Output the [x, y] coordinate of the center of the cell containing the given text.  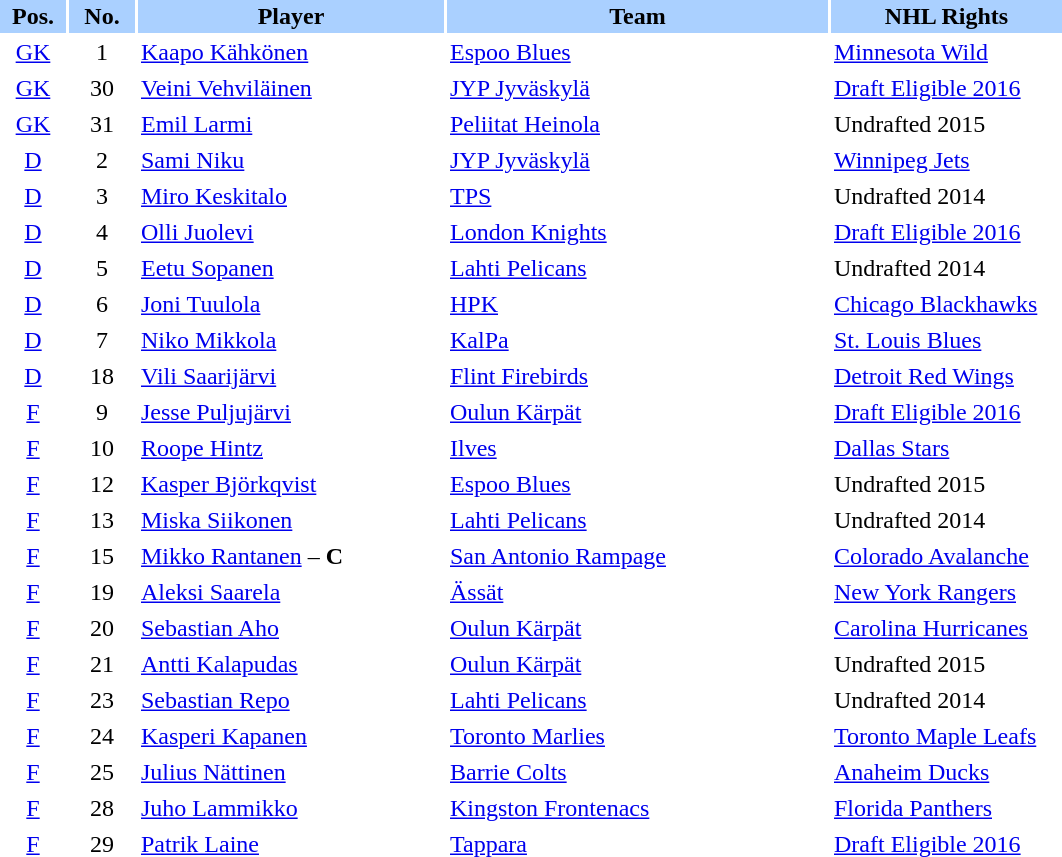
New York Rangers [946, 592]
10 [102, 448]
Kasper Björkqvist [291, 484]
Kaapo Kähkönen [291, 52]
6 [102, 304]
Pos. [33, 16]
NHL Rights [946, 16]
Eetu Sopanen [291, 268]
Toronto Marlies [638, 736]
28 [102, 808]
18 [102, 376]
TPS [638, 196]
Winnipeg Jets [946, 160]
5 [102, 268]
21 [102, 664]
Miska Siikonen [291, 520]
Sebastian Aho [291, 628]
Barrie Colts [638, 772]
No. [102, 16]
Olli Juolevi [291, 232]
Antti Kalapudas [291, 664]
Dallas Stars [946, 448]
25 [102, 772]
Jesse Puljujärvi [291, 412]
19 [102, 592]
San Antonio Rampage [638, 556]
Kingston Frontenacs [638, 808]
20 [102, 628]
2 [102, 160]
Player [291, 16]
Joni Tuulola [291, 304]
9 [102, 412]
Julius Nättinen [291, 772]
Vili Saarijärvi [291, 376]
London Knights [638, 232]
HPK [638, 304]
Florida Panthers [946, 808]
4 [102, 232]
23 [102, 700]
Emil Larmi [291, 124]
Sebastian Repo [291, 700]
Peliitat Heinola [638, 124]
Ässät [638, 592]
Ilves [638, 448]
St. Louis Blues [946, 340]
1 [102, 52]
3 [102, 196]
Anaheim Ducks [946, 772]
Niko Mikkola [291, 340]
31 [102, 124]
Team [638, 16]
KalPa [638, 340]
15 [102, 556]
Colorado Avalanche [946, 556]
Toronto Maple Leafs [946, 736]
Kasperi Kapanen [291, 736]
Carolina Hurricanes [946, 628]
24 [102, 736]
Sami Niku [291, 160]
Detroit Red Wings [946, 376]
Veini Vehviläinen [291, 88]
Flint Firebirds [638, 376]
Aleksi Saarela [291, 592]
13 [102, 520]
7 [102, 340]
Chicago Blackhawks [946, 304]
Miro Keskitalo [291, 196]
12 [102, 484]
Minnesota Wild [946, 52]
30 [102, 88]
Roope Hintz [291, 448]
Juho Lammikko [291, 808]
Mikko Rantanen – C [291, 556]
